Find where the given text appears and provide that cell's center as [X, Y] coordinate. 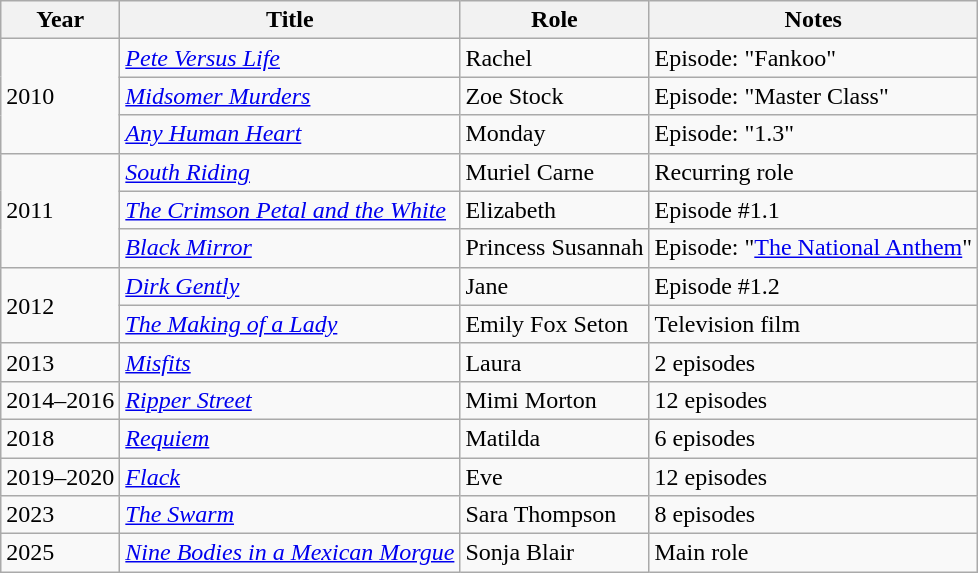
Dirk Gently [290, 286]
Ripper Street [290, 400]
Emily Fox Seton [554, 324]
Princess Susannah [554, 248]
Midsomer Murders [290, 96]
Requiem [290, 438]
Year [60, 20]
Mimi Morton [554, 400]
2025 [60, 553]
Zoe Stock [554, 96]
The Crimson Petal and the White [290, 210]
Recurring role [814, 172]
Pete Versus Life [290, 58]
Eve [554, 477]
Elizabeth [554, 210]
Episode: "Fankoo" [814, 58]
Any Human Heart [290, 134]
Monday [554, 134]
Main role [814, 553]
The Making of a Lady [290, 324]
2014–2016 [60, 400]
South Riding [290, 172]
Jane [554, 286]
Sara Thompson [554, 515]
The Swarm [290, 515]
2011 [60, 210]
2010 [60, 96]
Notes [814, 20]
6 episodes [814, 438]
Episode: "1.3" [814, 134]
2013 [60, 362]
Laura [554, 362]
Episode: "Master Class" [814, 96]
8 episodes [814, 515]
Matilda [554, 438]
Episode #1.2 [814, 286]
Flack [290, 477]
2 episodes [814, 362]
Nine Bodies in a Mexican Morgue [290, 553]
Rachel [554, 58]
Episode #1.1 [814, 210]
Black Mirror [290, 248]
2023 [60, 515]
Episode: "The National Anthem" [814, 248]
Misfits [290, 362]
Television film [814, 324]
Muriel Carne [554, 172]
Sonja Blair [554, 553]
Role [554, 20]
Title [290, 20]
2012 [60, 305]
2019–2020 [60, 477]
2018 [60, 438]
